Output the (x, y) coordinate of the center of the cell containing the given text.  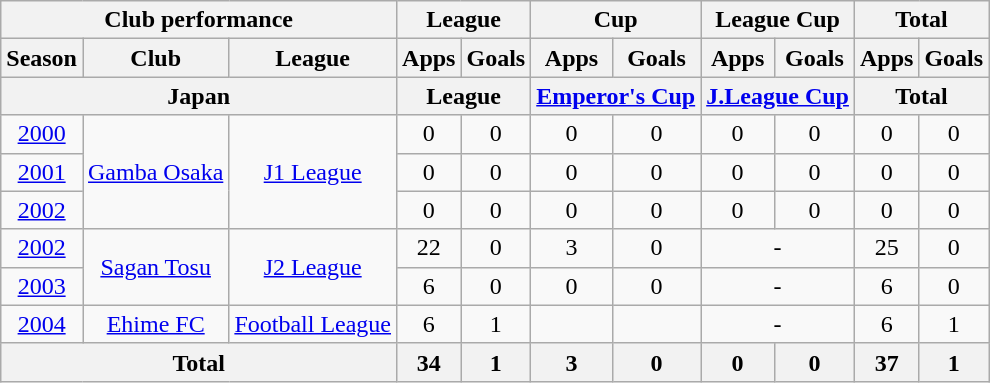
Football League (313, 324)
34 (429, 362)
League Cup (778, 20)
37 (886, 362)
J1 League (313, 172)
J.League Cup (778, 96)
Gamba Osaka (155, 172)
Cup (616, 20)
Emperor's Cup (616, 96)
Club performance (199, 20)
Sagan Tosu (155, 267)
2004 (42, 324)
2000 (42, 134)
J2 League (313, 267)
Japan (199, 96)
Season (42, 58)
2003 (42, 286)
2001 (42, 172)
22 (429, 248)
Club (155, 58)
Ehime FC (155, 324)
25 (886, 248)
